Capture the cell that displays the provided text and extract its (X, Y) central coordinate. 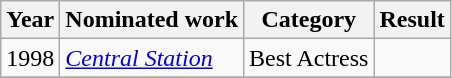
Year (30, 20)
1998 (30, 58)
Central Station (152, 58)
Result (412, 20)
Nominated work (152, 20)
Category (309, 20)
Best Actress (309, 58)
